Locate the cell with the specified text and output its (x, y) center coordinate. 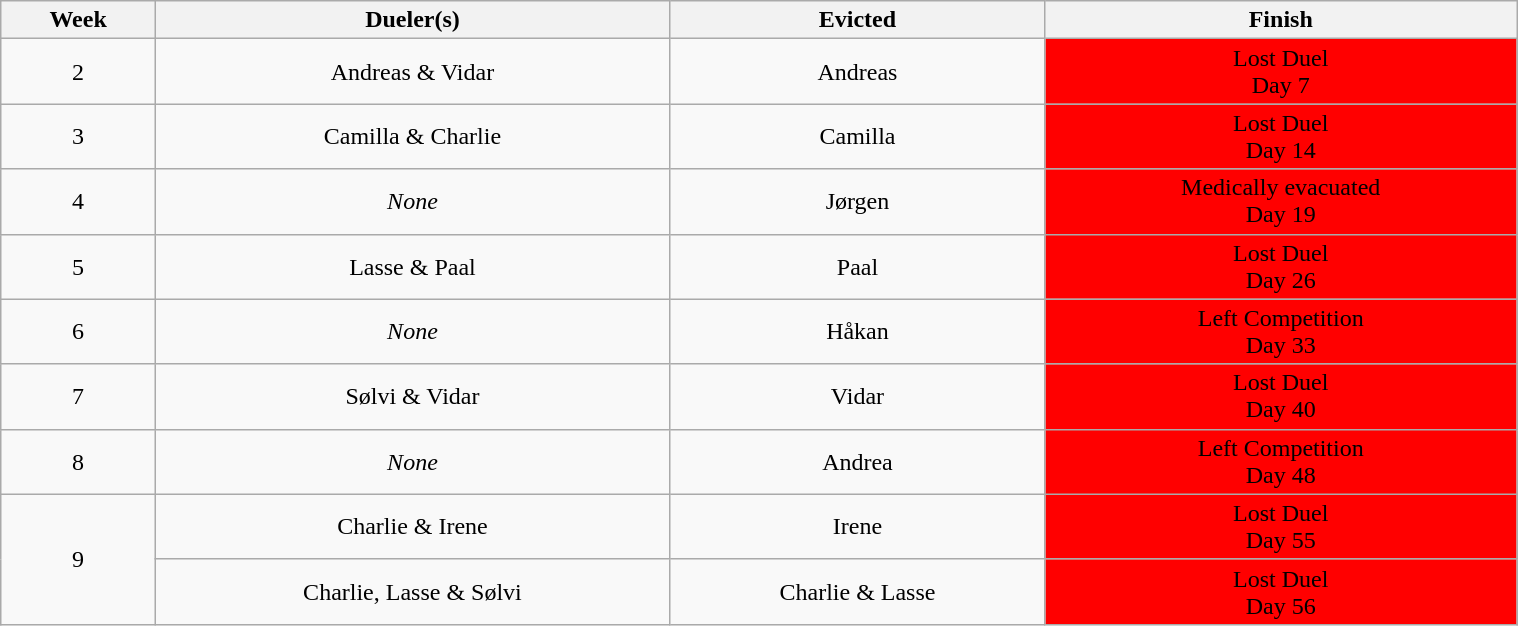
Charlie & Lasse (858, 592)
Lost DuelDay 7 (1281, 72)
Charlie & Irene (412, 526)
Left CompetitionDay 33 (1281, 332)
Paal (858, 266)
Håkan (858, 332)
Lasse & Paal (412, 266)
Vidar (858, 396)
8 (78, 462)
2 (78, 72)
Lost DuelDay 56 (1281, 592)
Lost DuelDay 40 (1281, 396)
5 (78, 266)
Week (78, 20)
Irene (858, 526)
Jørgen (858, 202)
Dueler(s) (412, 20)
Left CompetitionDay 48 (1281, 462)
3 (78, 136)
Evicted (858, 20)
7 (78, 396)
9 (78, 559)
6 (78, 332)
Lost DuelDay 26 (1281, 266)
Andreas & Vidar (412, 72)
Medically evacuatedDay 19 (1281, 202)
Camilla & Charlie (412, 136)
Camilla (858, 136)
Lost DuelDay 14 (1281, 136)
Andreas (858, 72)
Finish (1281, 20)
Andrea (858, 462)
Sølvi & Vidar (412, 396)
Lost DuelDay 55 (1281, 526)
Charlie, Lasse & Sølvi (412, 592)
4 (78, 202)
